Output the [X, Y] coordinate of the center of the cell containing the given text.  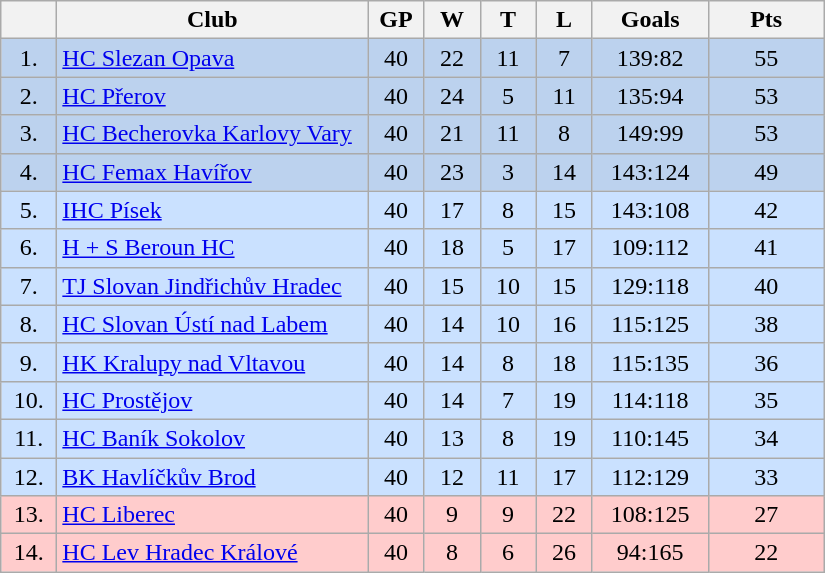
34 [766, 438]
21 [452, 134]
114:118 [650, 400]
14. [29, 553]
12. [29, 477]
36 [766, 362]
6. [29, 248]
L [564, 20]
9. [29, 362]
110:145 [650, 438]
Goals [650, 20]
HC Přerov [212, 96]
33 [766, 477]
BK Havlíčkův Brod [212, 477]
109:112 [650, 248]
W [452, 20]
HC Baník Sokolov [212, 438]
42 [766, 210]
H + S Beroun HC [212, 248]
HC Femax Havířov [212, 172]
T [508, 20]
143:124 [650, 172]
49 [766, 172]
143:108 [650, 210]
94:165 [650, 553]
27 [766, 515]
HC Liberec [212, 515]
HC Becherovka Karlovy Vary [212, 134]
8. [29, 324]
HC Slovan Ústí nad Labem [212, 324]
149:99 [650, 134]
10. [29, 400]
Pts [766, 20]
139:82 [650, 58]
3 [508, 172]
13 [452, 438]
TJ Slovan Jindřichův Hradec [212, 286]
IHC Písek [212, 210]
5. [29, 210]
55 [766, 58]
4. [29, 172]
1. [29, 58]
HC Slezan Opava [212, 58]
11. [29, 438]
38 [766, 324]
3. [29, 134]
108:125 [650, 515]
112:129 [650, 477]
41 [766, 248]
12 [452, 477]
129:118 [650, 286]
GP [396, 20]
HC Lev Hradec Králové [212, 553]
24 [452, 96]
Club [212, 20]
7. [29, 286]
HK Kralupy nad Vltavou [212, 362]
135:94 [650, 96]
23 [452, 172]
35 [766, 400]
16 [564, 324]
HC Prostějov [212, 400]
26 [564, 553]
115:125 [650, 324]
6 [508, 553]
115:135 [650, 362]
2. [29, 96]
13. [29, 515]
